Capture the cell that displays the provided text and extract its [x, y] central coordinate. 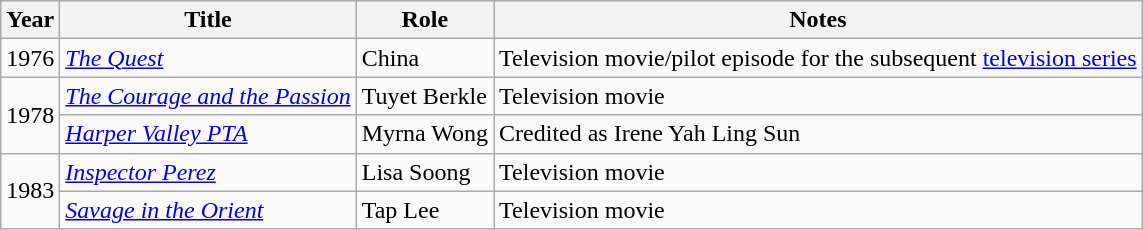
Television movie/pilot episode for the subsequent television series [818, 58]
1983 [30, 191]
1978 [30, 115]
Title [208, 20]
The Quest [208, 58]
Notes [818, 20]
Myrna Wong [424, 134]
The Courage and the Passion [208, 96]
Savage in the Orient [208, 210]
Inspector Perez [208, 172]
Harper Valley PTA [208, 134]
Lisa Soong [424, 172]
Tap Lee [424, 210]
Credited as Irene Yah Ling Sun [818, 134]
Tuyet Berkle [424, 96]
Year [30, 20]
China [424, 58]
Role [424, 20]
1976 [30, 58]
